From the cell containing the given text, extract its center point as [X, Y] coordinate. 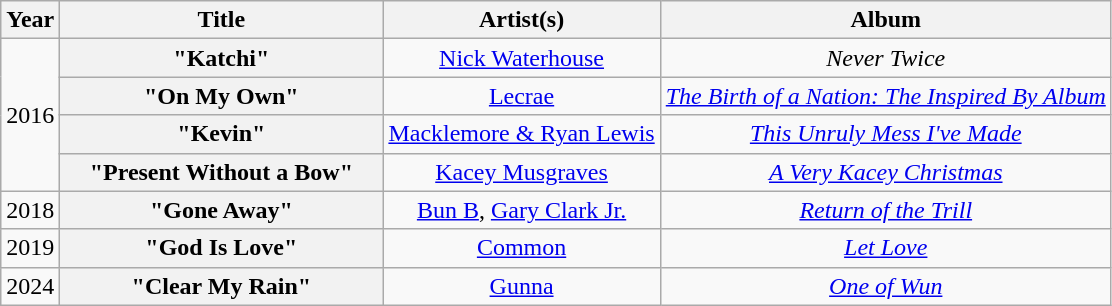
Bun B, Gary Clark Jr. [522, 210]
Artist(s) [522, 20]
"Katchi" [222, 58]
Macklemore & Ryan Lewis [522, 134]
Lecrae [522, 96]
Year [30, 20]
A Very Kacey Christmas [886, 172]
"Clear My Rain" [222, 286]
The Birth of a Nation: The Inspired By Album [886, 96]
Let Love [886, 248]
Gunna [522, 286]
"Gone Away" [222, 210]
"God Is Love" [222, 248]
2024 [30, 286]
Common [522, 248]
Title [222, 20]
2018 [30, 210]
2019 [30, 248]
Return of the Trill [886, 210]
This Unruly Mess I've Made [886, 134]
Kacey Musgraves [522, 172]
"Present Without a Bow" [222, 172]
Album [886, 20]
2016 [30, 115]
One of Wun [886, 286]
"On My Own" [222, 96]
Nick Waterhouse [522, 58]
Never Twice [886, 58]
"Kevin" [222, 134]
